Extract the [x, y] coordinate from the center of the cell holding the provided text.  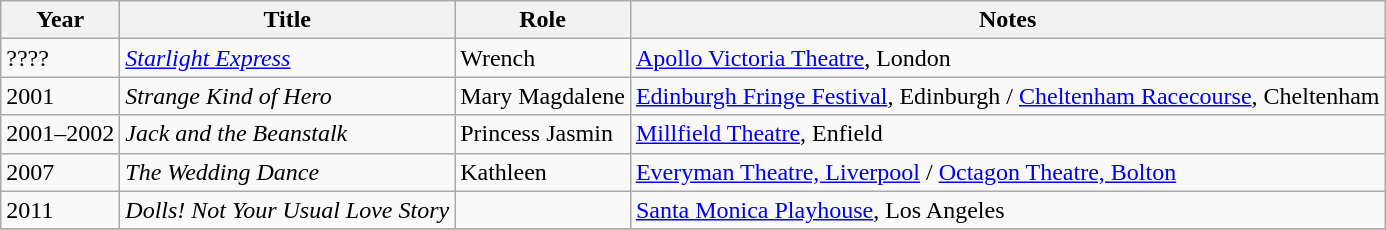
Notes [1008, 20]
Santa Monica Playhouse, Los Angeles [1008, 210]
Edinburgh Fringe Festival, Edinburgh / Cheltenham Racecourse, Cheltenham [1008, 96]
Year [60, 20]
Apollo Victoria Theatre, London [1008, 58]
???? [60, 58]
Kathleen [543, 172]
Starlight Express [288, 58]
Millfield Theatre, Enfield [1008, 134]
2001 [60, 96]
Wrench [543, 58]
Strange Kind of Hero [288, 96]
Mary Magdalene [543, 96]
Role [543, 20]
2001–2002 [60, 134]
2011 [60, 210]
Everyman Theatre, Liverpool / Octagon Theatre, Bolton [1008, 172]
2007 [60, 172]
Princess Jasmin [543, 134]
Jack and the Beanstalk [288, 134]
The Wedding Dance [288, 172]
Title [288, 20]
Dolls! Not Your Usual Love Story [288, 210]
